Find where the given text appears and provide that cell's center as [X, Y] coordinate. 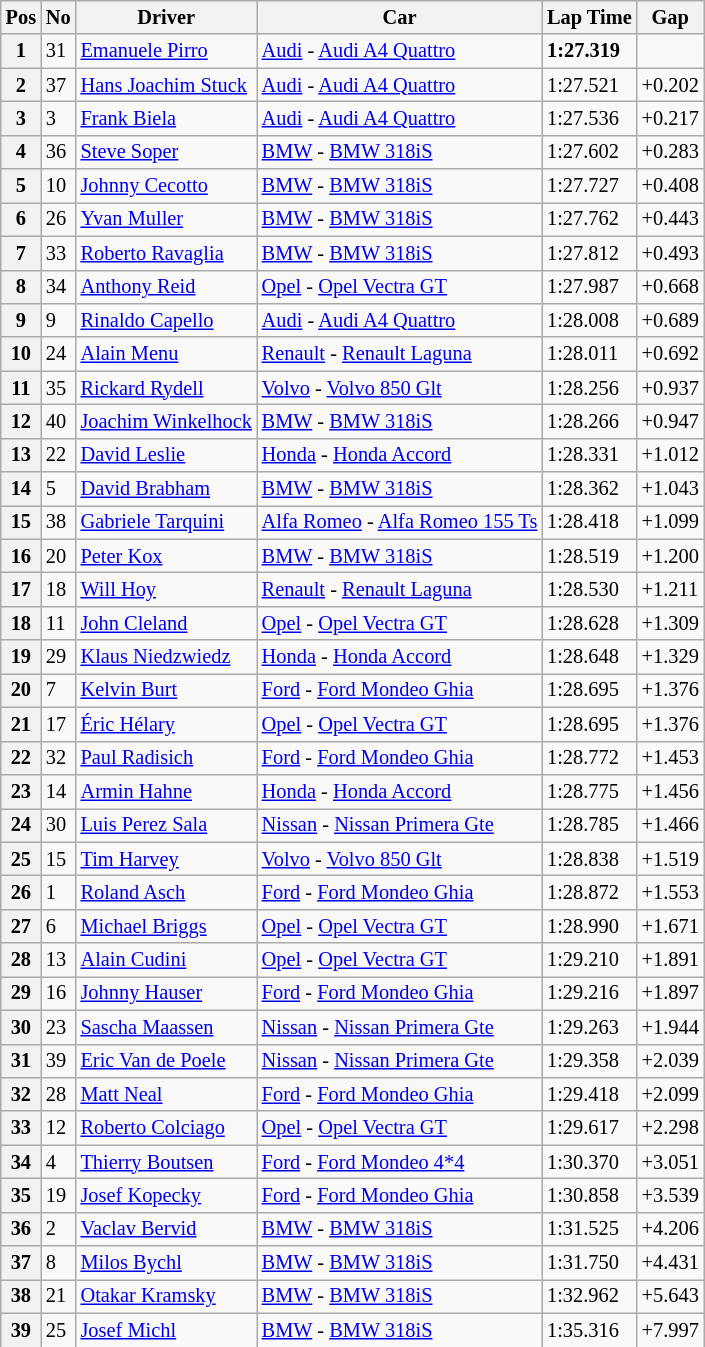
Luis Perez Sala [166, 825]
40 [58, 421]
+3.539 [670, 1195]
+4.206 [670, 1229]
Michael Briggs [166, 926]
Tim Harvey [166, 859]
1:28.628 [589, 623]
+1.309 [670, 623]
+1.211 [670, 589]
1:31.750 [589, 1263]
+1.456 [670, 791]
+1.329 [670, 657]
No [58, 17]
1:29.210 [589, 960]
1:30.370 [589, 1162]
Roberto Colciago [166, 1128]
Driver [166, 17]
1:28.530 [589, 589]
+0.937 [670, 388]
27 [21, 926]
+0.202 [670, 85]
David Leslie [166, 455]
Ford - Ford Mondeo 4*4 [400, 1162]
+0.217 [670, 118]
Roland Asch [166, 892]
1:29.216 [589, 993]
Josef Kopecky [166, 1195]
+2.298 [670, 1128]
Johnny Cecotto [166, 186]
Alain Menu [166, 354]
Eric Van de Poele [166, 1061]
1:28.008 [589, 320]
Alfa Romeo - Alfa Romeo 155 Ts [400, 522]
1:27.536 [589, 118]
1:28.785 [589, 825]
+0.443 [670, 219]
+0.668 [670, 287]
Rickard Rydell [166, 388]
Frank Biela [166, 118]
+1.043 [670, 489]
+2.099 [670, 1094]
+0.692 [670, 354]
Josef Michl [166, 1330]
Peter Kox [166, 556]
Anthony Reid [166, 287]
+7.997 [670, 1330]
+1.897 [670, 993]
1:28.418 [589, 522]
Yvan Muller [166, 219]
1:27.319 [589, 51]
1:28.872 [589, 892]
1:29.358 [589, 1061]
Matt Neal [166, 1094]
1:28.648 [589, 657]
+1.453 [670, 758]
+4.431 [670, 1263]
Hans Joachim Stuck [166, 85]
Klaus Niedzwiedz [166, 657]
+0.408 [670, 186]
+1.012 [670, 455]
Armin Hahne [166, 791]
+1.519 [670, 859]
+1.891 [670, 960]
1:30.858 [589, 1195]
Will Hoy [166, 589]
Alain Cudini [166, 960]
1:28.775 [589, 791]
Rinaldo Capello [166, 320]
John Cleland [166, 623]
1:27.762 [589, 219]
Vaclav Bervid [166, 1229]
+2.039 [670, 1061]
+0.947 [670, 421]
Éric Hélary [166, 724]
+1.466 [670, 825]
1:28.362 [589, 489]
1:29.617 [589, 1128]
Johnny Hauser [166, 993]
Roberto Ravaglia [166, 253]
Gap [670, 17]
+3.051 [670, 1162]
Steve Soper [166, 152]
Paul Radisich [166, 758]
1:27.812 [589, 253]
1:32.962 [589, 1296]
1:28.772 [589, 758]
+1.200 [670, 556]
1:28.256 [589, 388]
Milos Bychl [166, 1263]
1:29.263 [589, 1027]
+0.689 [670, 320]
1:27.602 [589, 152]
1:28.838 [589, 859]
+1.553 [670, 892]
Lap Time [589, 17]
Kelvin Burt [166, 690]
1:28.011 [589, 354]
Emanuele Pirro [166, 51]
1:28.266 [589, 421]
Otakar Kramsky [166, 1296]
Car [400, 17]
Thierry Boutsen [166, 1162]
+1.944 [670, 1027]
+0.283 [670, 152]
1:27.727 [589, 186]
1:35.316 [589, 1330]
1:27.987 [589, 287]
1:27.521 [589, 85]
1:28.990 [589, 926]
Gabriele Tarquini [166, 522]
Joachim Winkelhock [166, 421]
+5.643 [670, 1296]
1:28.331 [589, 455]
+1.099 [670, 522]
Pos [21, 17]
1:28.519 [589, 556]
Sascha Maassen [166, 1027]
1:29.418 [589, 1094]
1:31.525 [589, 1229]
+0.493 [670, 253]
David Brabham [166, 489]
+1.671 [670, 926]
